Identify which cell holds the provided text, then report its (X, Y) central coordinate. 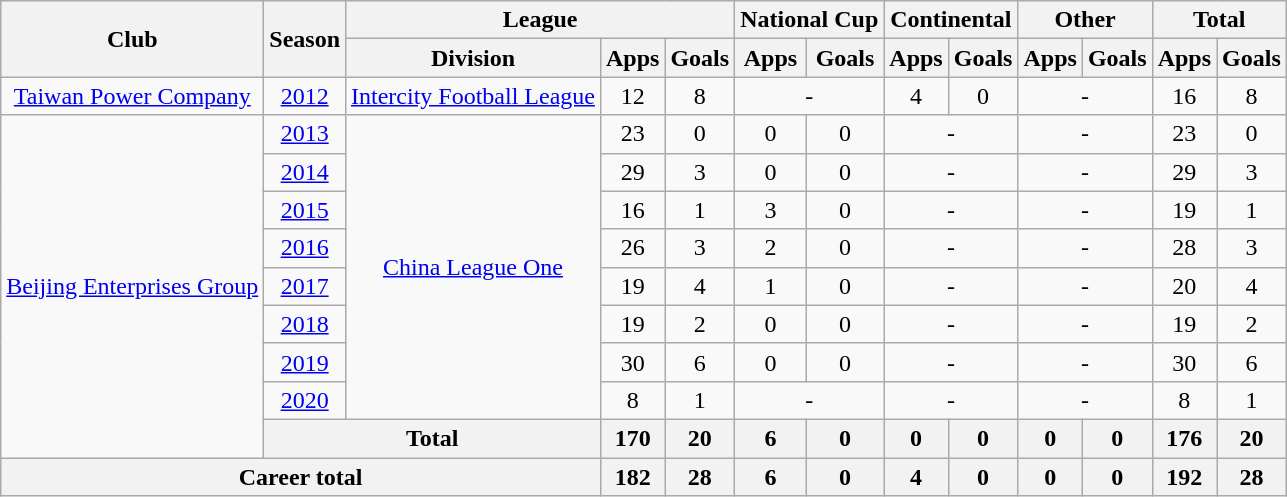
Club (132, 39)
170 (632, 438)
26 (632, 248)
2019 (305, 362)
Continental (951, 20)
2020 (305, 400)
2017 (305, 286)
182 (632, 477)
League (540, 20)
Taiwan Power Company (132, 96)
National Cup (810, 20)
Beijing Enterprises Group (132, 286)
12 (632, 96)
Season (305, 39)
Division (474, 58)
2018 (305, 324)
Other (1085, 20)
China League One (474, 267)
2016 (305, 248)
2012 (305, 96)
Career total (301, 477)
Intercity Football League (474, 96)
2013 (305, 134)
176 (1184, 438)
2014 (305, 172)
2015 (305, 210)
192 (1184, 477)
